Output the (X, Y) coordinate of the center of the cell containing the given text.  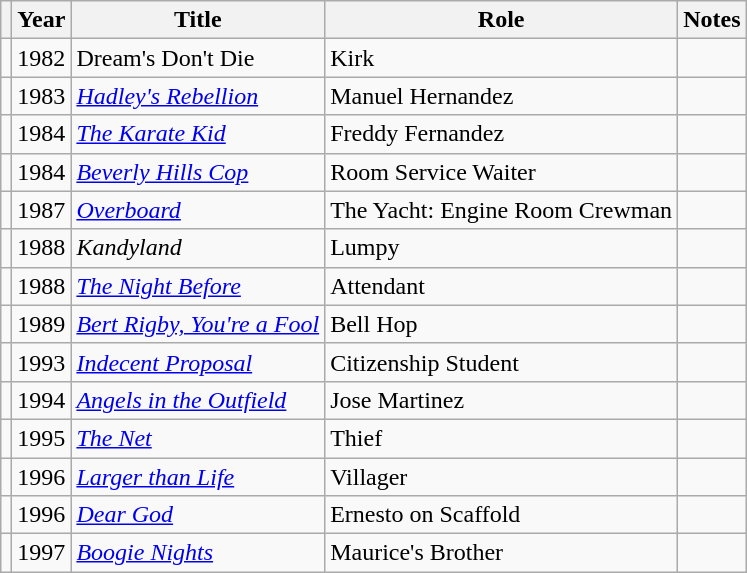
1982 (42, 58)
Beverly Hills Cop (198, 172)
Dream's Don't Die (198, 58)
Attendant (502, 286)
Thief (502, 438)
Jose Martinez (502, 400)
1994 (42, 400)
Villager (502, 477)
Room Service Waiter (502, 172)
Kandyland (198, 248)
Kirk (502, 58)
Boogie Nights (198, 553)
1983 (42, 96)
Freddy Fernandez (502, 134)
Larger than Life (198, 477)
Indecent Proposal (198, 362)
Angels in the Outfield (198, 400)
Overboard (198, 210)
1987 (42, 210)
Role (502, 20)
1993 (42, 362)
Dear God (198, 515)
Hadley's Rebellion (198, 96)
1997 (42, 553)
Title (198, 20)
Bell Hop (502, 324)
1989 (42, 324)
The Karate Kid (198, 134)
The Net (198, 438)
Manuel Hernandez (502, 96)
Bert Rigby, You're a Fool (198, 324)
Year (42, 20)
The Yacht: Engine Room Crewman (502, 210)
The Night Before (198, 286)
Lumpy (502, 248)
Ernesto on Scaffold (502, 515)
Maurice's Brother (502, 553)
Notes (712, 20)
Citizenship Student (502, 362)
1995 (42, 438)
